Scan for the cell matching the given text and deliver its [x, y] coordinate at center. 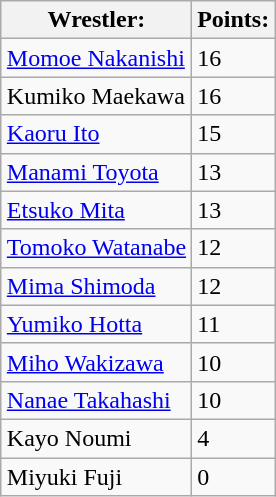
Mima Shimoda [96, 286]
Nanae Takahashi [96, 400]
Kaoru Ito [96, 134]
Momoe Nakanishi [96, 58]
4 [234, 438]
15 [234, 134]
Tomoko Watanabe [96, 248]
Miho Wakizawa [96, 362]
Kayo Noumi [96, 438]
11 [234, 324]
Kumiko Maekawa [96, 96]
Yumiko Hotta [96, 324]
Points: [234, 20]
0 [234, 477]
Wrestler: [96, 20]
Miyuki Fuji [96, 477]
Etsuko Mita [96, 210]
Manami Toyota [96, 172]
